Provide the [x, y] coordinate of the cell's center where the given text is located.  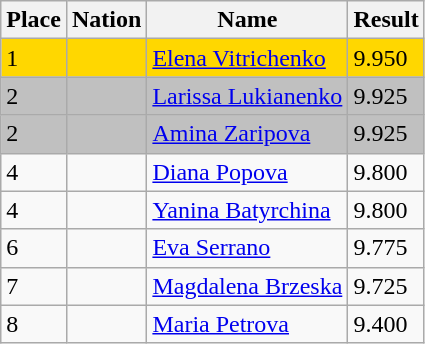
1 [34, 58]
Elena Vitrichenko [248, 58]
Name [248, 20]
Larissa Lukianenko [248, 96]
Magdalena Brzeska [248, 286]
9.725 [386, 286]
8 [34, 324]
7 [34, 286]
Amina Zaripova [248, 134]
Eva Serrano [248, 248]
9.950 [386, 58]
Yanina Batyrchina [248, 210]
Place [34, 20]
6 [34, 248]
Diana Popova [248, 172]
9.400 [386, 324]
Result [386, 20]
Maria Petrova [248, 324]
9.775 [386, 248]
Nation [106, 20]
